For the text-containing cell, return its midpoint in [X, Y] coordinate format. 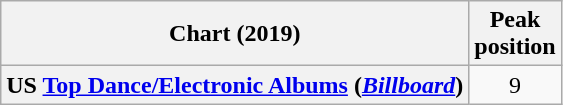
Chart (2019) [235, 34]
Peakposition [515, 34]
9 [515, 85]
US Top Dance/Electronic Albums (Billboard) [235, 85]
